For the text-containing cell, return its midpoint in [x, y] coordinate format. 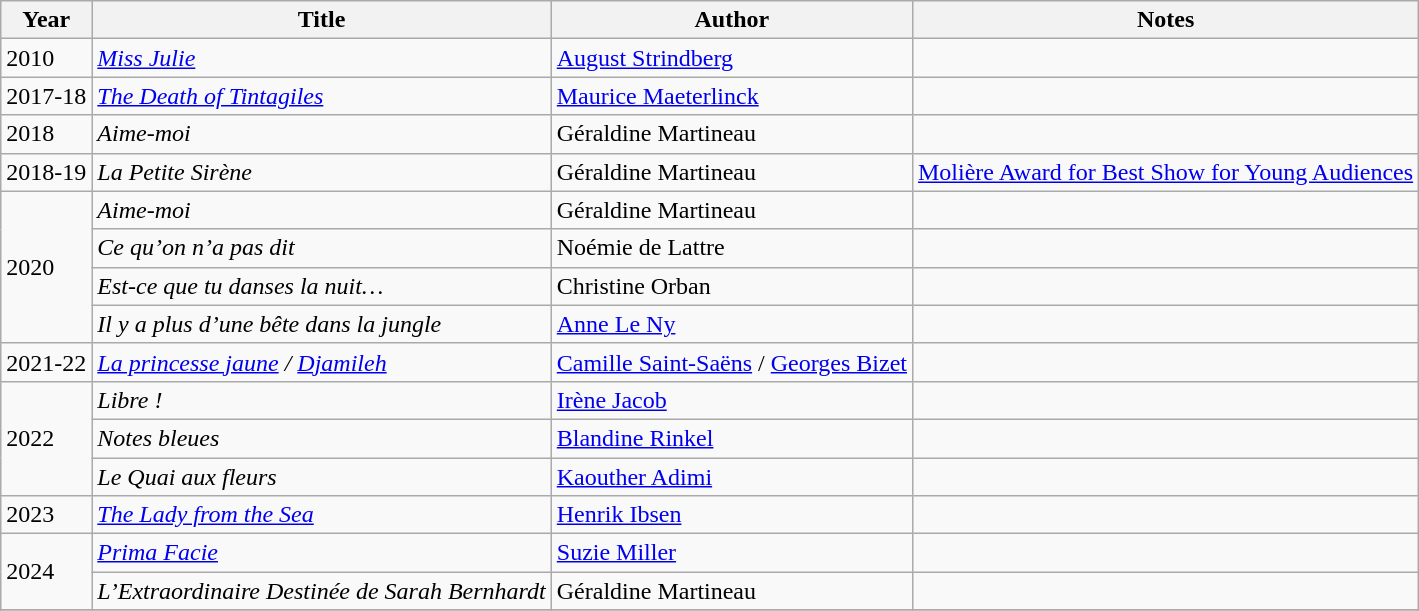
Molière Award for Best Show for Young Audiences [1165, 172]
La princesse jaune / Djamileh [322, 362]
2023 [46, 515]
2020 [46, 267]
Maurice Maeterlinck [732, 96]
August Strindberg [732, 58]
Camille Saint-Saëns / Georges Bizet [732, 362]
2021-22 [46, 362]
Libre ! [322, 400]
Blandine Rinkel [732, 438]
Christine Orban [732, 286]
Noémie de Lattre [732, 248]
Suzie Miller [732, 553]
2018 [46, 134]
Il y a plus d’une bête dans la jungle [322, 324]
Prima Facie [322, 553]
La Petite Sirène [322, 172]
Est-ce que tu danses la nuit… [322, 286]
Miss Julie [322, 58]
Henrik Ibsen [732, 515]
Author [732, 20]
L’Extraordinaire Destinée de Sarah Bernhardt [322, 591]
Notes bleues [322, 438]
Title [322, 20]
The Death of Tintagiles [322, 96]
Notes [1165, 20]
Anne Le Ny [732, 324]
2010 [46, 58]
Kaouther Adimi [732, 477]
Year [46, 20]
The Lady from the Sea [322, 515]
Irène Jacob [732, 400]
2024 [46, 572]
2022 [46, 438]
2017-18 [46, 96]
2018-19 [46, 172]
Le Quai aux fleurs [322, 477]
Ce qu’on n’a pas dit [322, 248]
